Provide the [x, y] coordinate of the cell's center where the given text is located.  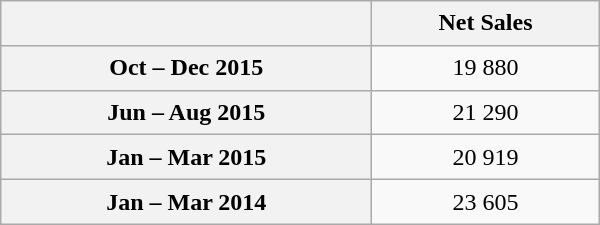
19 880 [486, 68]
23 605 [486, 202]
20 919 [486, 158]
Jun – Aug 2015 [186, 112]
21 290 [486, 112]
Jan – Mar 2014 [186, 202]
Oct – Dec 2015 [186, 68]
Jan – Mar 2015 [186, 158]
Net Sales [486, 24]
